Find where the given text appears and provide that cell's center as [X, Y] coordinate. 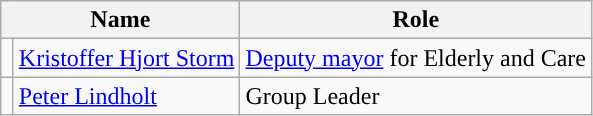
Kristoffer Hjort Storm [126, 58]
Deputy mayor for Elderly and Care [416, 58]
Name [120, 20]
Group Leader [416, 96]
Role [416, 20]
Peter Lindholt [126, 96]
